Search for the cell housing the specified text and yield its [x, y] center coordinate. 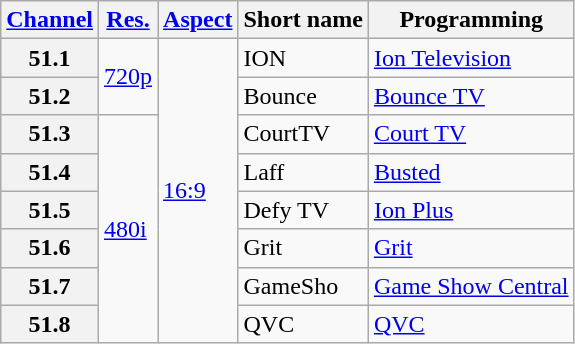
Defy TV [303, 210]
Court TV [471, 134]
Res. [128, 20]
Programming [471, 20]
Ion Plus [471, 210]
480i [128, 229]
51.3 [50, 134]
CourtTV [303, 134]
51.1 [50, 58]
51.4 [50, 172]
Bounce [303, 96]
GameSho [303, 286]
Aspect [198, 20]
51.2 [50, 96]
ION [303, 58]
51.7 [50, 286]
51.6 [50, 248]
16:9 [198, 191]
Bounce TV [471, 96]
Ion Television [471, 58]
Short name [303, 20]
Laff [303, 172]
51.5 [50, 210]
51.8 [50, 324]
Game Show Central [471, 286]
Channel [50, 20]
Busted [471, 172]
720p [128, 77]
